Provide the [x, y] coordinate of the cell's center where the given text is located.  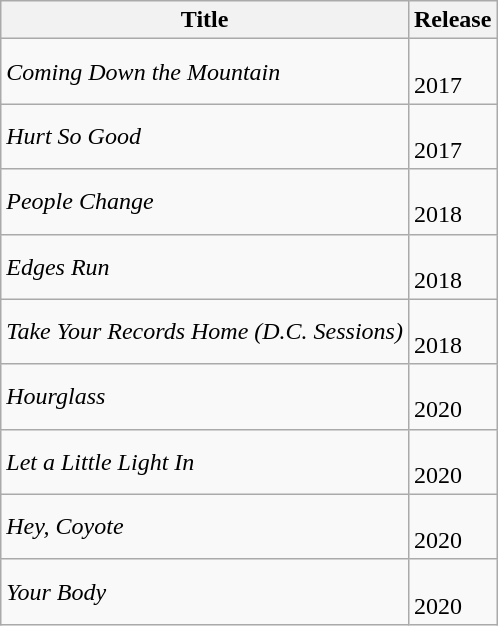
Your Body [205, 592]
Title [205, 20]
Edges Run [205, 266]
Hurt So Good [205, 136]
Let a Little Light In [205, 462]
Hourglass [205, 396]
Take Your Records Home (D.C. Sessions) [205, 332]
Coming Down the Mountain [205, 72]
Release [452, 20]
Hey, Coyote [205, 526]
People Change [205, 202]
